Return the [X, Y] coordinate for the center point of the cell that contains the specified text.  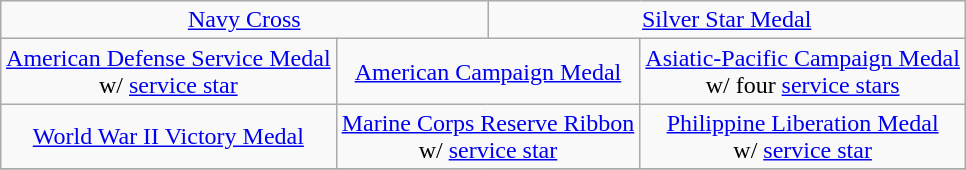
American Campaign Medal [488, 72]
Asiatic-Pacific Campaign Medal w/ four service stars [803, 72]
Philippine Liberation Medal w/ service star [803, 136]
World War II Victory Medal [169, 136]
Silver Star Medal [726, 20]
Marine Corps Reserve Ribbon w/ service star [488, 136]
Navy Cross [244, 20]
American Defense Service Medal w/ service star [169, 72]
